Pinpoint the cell where the given text exists, returning its (x, y) midpoint coordinate. 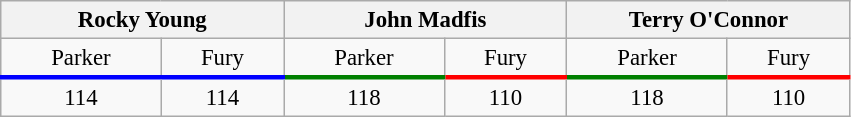
Rocky Young (142, 20)
John Madfis (426, 20)
Terry O'Connor (708, 20)
